Return (x, y) of the center of cell containing provided text 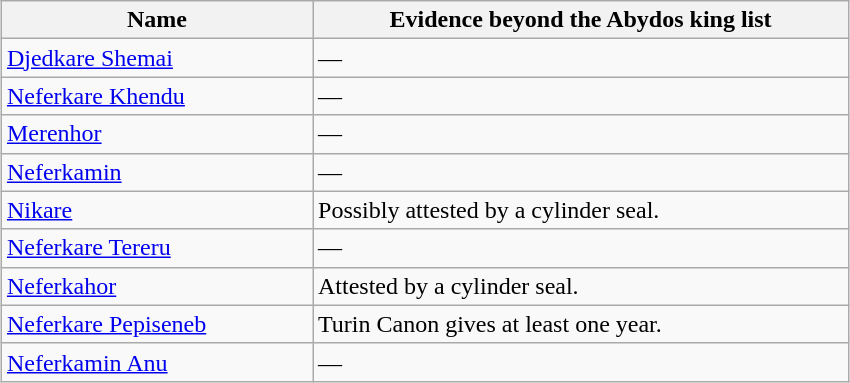
Djedkare Shemai (156, 58)
Neferkare Khendu (156, 96)
Neferkamin (156, 172)
Neferkare Pepiseneb (156, 324)
Neferkare Tereru (156, 248)
Evidence beyond the Abydos king list (580, 20)
Turin Canon gives at least one year. (580, 324)
Neferkamin Anu (156, 362)
Nikare (156, 210)
Merenhor (156, 134)
Attested by a cylinder seal. (580, 286)
Neferkahor (156, 286)
Possibly attested by a cylinder seal. (580, 210)
Name (156, 20)
